Pinpoint the cell where the given text exists, returning its (x, y) midpoint coordinate. 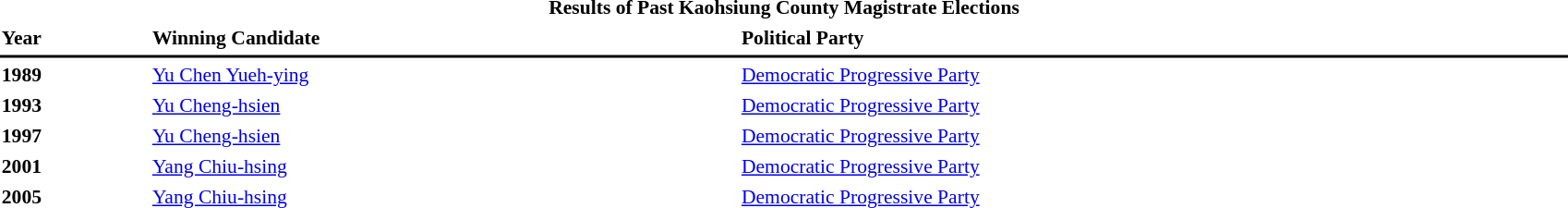
Political Party (1153, 38)
Year (74, 38)
1993 (74, 105)
Yang Chiu-hsing (443, 166)
Winning Candidate (443, 38)
1989 (74, 75)
1997 (74, 136)
Yu Chen Yueh-ying (443, 75)
2001 (74, 166)
